Identify which cell holds the provided text, then report its [X, Y] central coordinate. 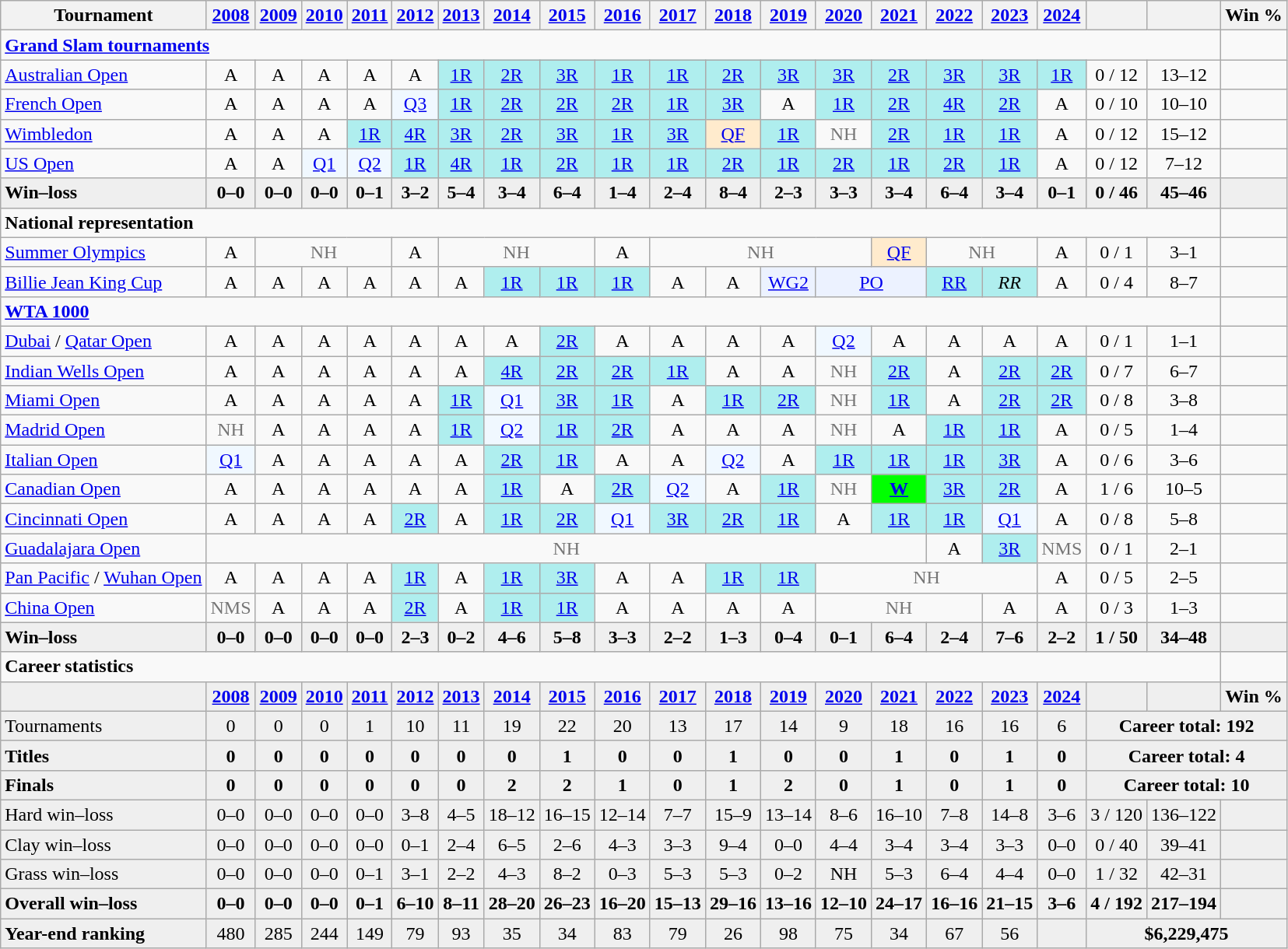
Canadian Open [104, 489]
28–20 [512, 904]
14 [788, 726]
15–9 [733, 814]
Career total: 10 [1186, 785]
13–16 [788, 904]
7–12 [1184, 163]
21–15 [1010, 904]
7–8 [954, 814]
75 [844, 933]
6 [1062, 726]
13–12 [1184, 75]
244 [324, 933]
Finals [104, 785]
19 [512, 726]
26–23 [567, 904]
8–7 [1184, 282]
Grand Slam tournaments [611, 45]
4–5 [461, 814]
5–4 [461, 193]
480 [230, 933]
24–17 [900, 904]
Madrid Open [104, 430]
0 / 6 [1117, 460]
136–122 [1184, 814]
US Open [104, 163]
8–6 [844, 814]
98 [788, 933]
18 [900, 726]
Indian Wells Open [104, 371]
10 [416, 726]
45–46 [1184, 193]
20 [623, 726]
Italian Open [104, 460]
35 [512, 933]
11 [461, 726]
Pan Pacific / Wuhan Open [104, 578]
12–10 [844, 904]
7–6 [1010, 637]
Q3 [416, 104]
2–1 [1184, 548]
0 / 4 [1117, 282]
$6,229,475 [1186, 933]
0 / 3 [1117, 608]
Summer Olympics [104, 252]
16–16 [954, 904]
34–48 [1184, 637]
15–12 [1184, 134]
13–14 [788, 814]
Australian Open [104, 75]
1 / 32 [1117, 874]
39–41 [1184, 844]
0 / 7 [1117, 371]
16–20 [623, 904]
6–5 [512, 844]
French Open [104, 104]
2–5 [1184, 578]
16–15 [567, 814]
4 / 192 [1117, 904]
Career statistics [611, 667]
Tournaments [104, 726]
0 / 40 [1117, 844]
8–2 [567, 874]
9–4 [733, 844]
WTA 1000 [611, 311]
1 / 50 [1117, 637]
10–5 [1184, 489]
1 / 6 [1117, 489]
Year-end ranking [104, 933]
8–4 [733, 193]
26 [733, 933]
9 [844, 726]
Grass win–loss [104, 874]
0–3 [623, 874]
7–7 [677, 814]
Dubai / Qatar Open [104, 341]
93 [461, 933]
17 [733, 726]
2–6 [567, 844]
WG2 [788, 282]
3–2 [416, 193]
56 [1010, 933]
12–14 [623, 814]
Career total: 192 [1186, 726]
16–10 [900, 814]
285 [279, 933]
42–31 [1184, 874]
8–11 [461, 904]
Career total: 4 [1186, 755]
6–10 [416, 904]
W [900, 489]
67 [954, 933]
Miami Open [104, 401]
Tournament [104, 16]
Guadalajara Open [104, 548]
Titles [104, 755]
Overall win–loss [104, 904]
National representation [611, 222]
4–6 [512, 637]
83 [623, 933]
217–194 [1184, 904]
Wimbledon [104, 134]
1–1 [1184, 341]
Hard win–loss [104, 814]
0 / 46 [1117, 193]
14–8 [1010, 814]
149 [370, 933]
18–12 [512, 814]
15–13 [677, 904]
Clay win–loss [104, 844]
13 [677, 726]
China Open [104, 608]
Billie Jean King Cup [104, 282]
3 / 120 [1117, 814]
0–4 [788, 637]
10–10 [1184, 104]
PO [871, 282]
29–16 [733, 904]
Cincinnati Open [104, 519]
0 / 10 [1117, 104]
22 [567, 726]
6–7 [1184, 371]
